Detect which cell encompasses the target text, then output its [x, y] center coordinate. 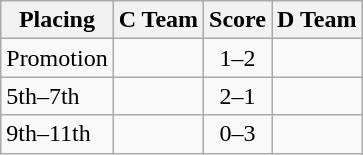
D Team [317, 20]
2–1 [238, 96]
9th–11th [57, 134]
C Team [158, 20]
Promotion [57, 58]
5th–7th [57, 96]
Score [238, 20]
1–2 [238, 58]
Placing [57, 20]
0–3 [238, 134]
